Search for the cell housing the specified text and yield its (X, Y) center coordinate. 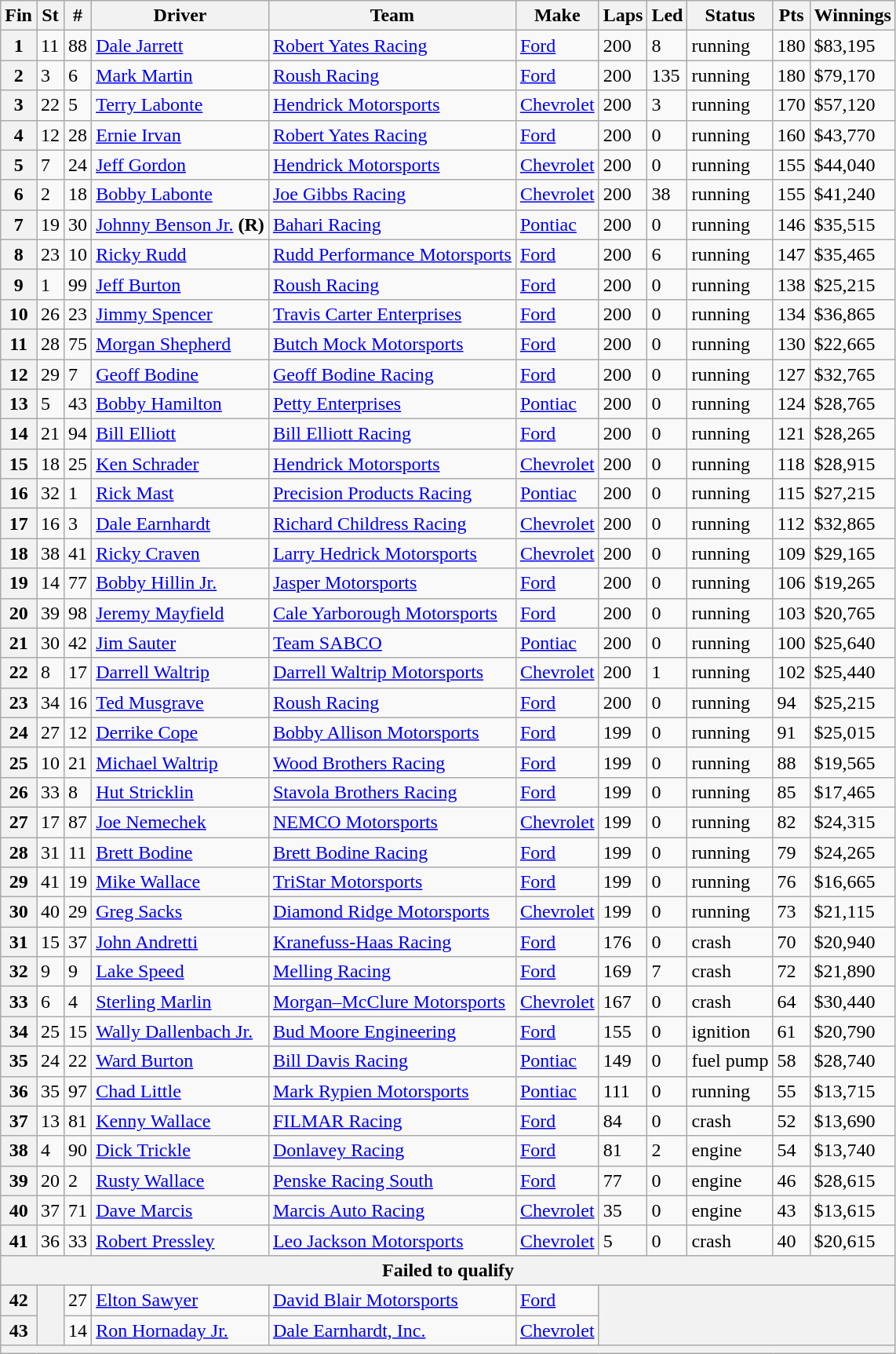
Dick Trickle (180, 1151)
Robert Pressley (180, 1240)
$20,765 (852, 613)
76 (791, 882)
$28,765 (852, 404)
75 (78, 344)
61 (791, 1031)
70 (791, 942)
Ken Schrader (180, 464)
Mike Wallace (180, 882)
Mark Rypien Motorsports (392, 1091)
$19,565 (852, 762)
$24,315 (852, 822)
$19,265 (852, 583)
$25,440 (852, 673)
Darrell Waltrip (180, 673)
Stavola Brothers Racing (392, 792)
Mark Martin (180, 75)
Bill Elliott (180, 434)
Petty Enterprises (392, 404)
$24,265 (852, 852)
Ricky Rudd (180, 254)
91 (791, 732)
118 (791, 464)
Geoff Bodine Racing (392, 374)
111 (623, 1091)
82 (791, 822)
109 (791, 553)
149 (623, 1061)
$43,770 (852, 135)
$22,665 (852, 344)
146 (791, 224)
Status (730, 16)
Wally Dallenbach Jr. (180, 1031)
Jim Sauter (180, 643)
$79,170 (852, 75)
NEMCO Motorsports (392, 822)
$20,615 (852, 1240)
Donlavey Racing (392, 1151)
Larry Hedrick Motorsports (392, 553)
Brett Bodine (180, 852)
Johnny Benson Jr. (R) (180, 224)
176 (623, 942)
$17,465 (852, 792)
Wood Brothers Racing (392, 762)
Elton Sawyer (180, 1300)
71 (78, 1210)
$28,615 (852, 1181)
54 (791, 1151)
Bahari Racing (392, 224)
$13,715 (852, 1091)
Driver (180, 16)
Team SABCO (392, 643)
Precision Products Racing (392, 494)
$28,915 (852, 464)
Bobby Hamilton (180, 404)
# (78, 16)
Morgan–McClure Motorsports (392, 1002)
$28,265 (852, 434)
Jimmy Spencer (180, 314)
Bud Moore Engineering (392, 1031)
79 (791, 852)
Hut Stricklin (180, 792)
Kranefuss-Haas Racing (392, 942)
Dale Earnhardt (180, 524)
Jasper Motorsports (392, 583)
$21,115 (852, 912)
103 (791, 613)
124 (791, 404)
106 (791, 583)
Brett Bodine Racing (392, 852)
$20,790 (852, 1031)
Rick Mast (180, 494)
$35,465 (852, 254)
FILMAR Racing (392, 1121)
St (50, 16)
Terry Labonte (180, 105)
Ernie Irvan (180, 135)
Dave Marcis (180, 1210)
84 (623, 1121)
170 (791, 105)
73 (791, 912)
Sterling Marlin (180, 1002)
121 (791, 434)
Joe Nemechek (180, 822)
Bill Davis Racing (392, 1061)
90 (78, 1151)
97 (78, 1091)
$13,740 (852, 1151)
135 (667, 75)
102 (791, 673)
Winnings (852, 16)
46 (791, 1181)
64 (791, 1002)
Chad Little (180, 1091)
Marcis Auto Racing (392, 1210)
Butch Mock Motorsports (392, 344)
Failed to qualify (449, 1270)
Leo Jackson Motorsports (392, 1240)
Jeff Gordon (180, 165)
115 (791, 494)
$32,765 (852, 374)
Dale Jarrett (180, 46)
127 (791, 374)
Penske Racing South (392, 1181)
John Andretti (180, 942)
52 (791, 1121)
Ricky Craven (180, 553)
Fin (19, 16)
Michael Waltrip (180, 762)
Ron Hornaday Jr. (180, 1330)
130 (791, 344)
58 (791, 1061)
$25,640 (852, 643)
Rusty Wallace (180, 1181)
Team (392, 16)
147 (791, 254)
138 (791, 284)
Kenny Wallace (180, 1121)
$83,195 (852, 46)
$25,015 (852, 732)
$13,615 (852, 1210)
Ward Burton (180, 1061)
160 (791, 135)
$36,865 (852, 314)
Geoff Bodine (180, 374)
Jeff Burton (180, 284)
99 (78, 284)
ignition (730, 1031)
$21,890 (852, 972)
Lake Speed (180, 972)
Melling Racing (392, 972)
Pts (791, 16)
Darrell Waltrip Motorsports (392, 673)
Jeremy Mayfield (180, 613)
Travis Carter Enterprises (392, 314)
fuel pump (730, 1061)
Rudd Performance Motorsports (392, 254)
100 (791, 643)
$30,440 (852, 1002)
$20,940 (852, 942)
87 (78, 822)
$13,690 (852, 1121)
85 (791, 792)
Bobby Labonte (180, 195)
Ted Musgrave (180, 703)
$57,120 (852, 105)
Cale Yarborough Motorsports (392, 613)
David Blair Motorsports (392, 1300)
Greg Sacks (180, 912)
$16,665 (852, 882)
112 (791, 524)
TriStar Motorsports (392, 882)
Dale Earnhardt, Inc. (392, 1330)
72 (791, 972)
$32,865 (852, 524)
Derrike Cope (180, 732)
Diamond Ridge Motorsports (392, 912)
134 (791, 314)
$41,240 (852, 195)
Richard Childress Racing (392, 524)
55 (791, 1091)
Bobby Allison Motorsports (392, 732)
Joe Gibbs Racing (392, 195)
Bill Elliott Racing (392, 434)
98 (78, 613)
Morgan Shepherd (180, 344)
Led (667, 16)
Laps (623, 16)
169 (623, 972)
167 (623, 1002)
$27,215 (852, 494)
Bobby Hillin Jr. (180, 583)
$29,165 (852, 553)
$35,515 (852, 224)
$44,040 (852, 165)
Make (557, 16)
$28,740 (852, 1061)
